Identify which cell holds the provided text, then report its (X, Y) central coordinate. 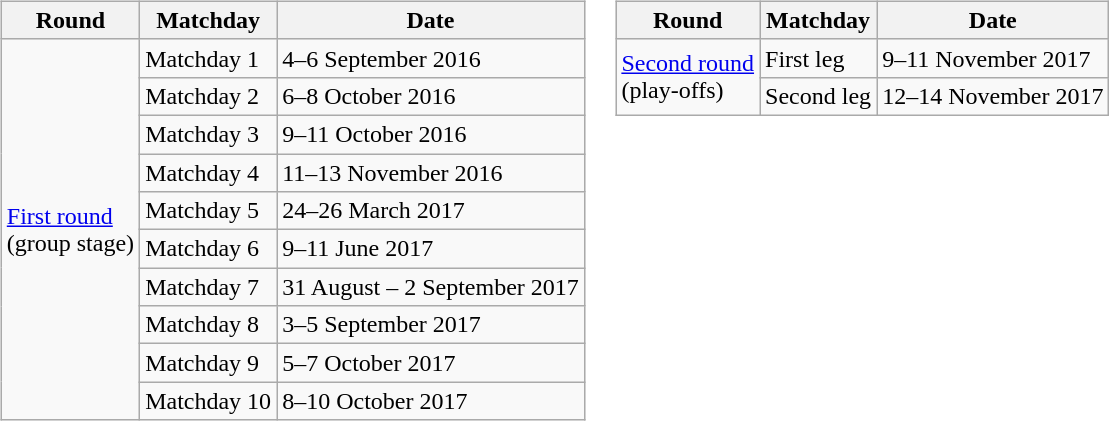
Matchday 5 (208, 211)
6–8 October 2016 (431, 96)
Matchday 9 (208, 363)
Matchday 10 (208, 401)
Matchday 7 (208, 287)
Second round(play-offs) (688, 77)
3–5 September 2017 (431, 325)
Matchday 4 (208, 173)
4–6 September 2016 (431, 58)
11–13 November 2016 (431, 173)
9–11 October 2016 (431, 134)
Matchday 3 (208, 134)
First round(group stage) (70, 230)
8–10 October 2017 (431, 401)
5–7 October 2017 (431, 363)
Matchday 1 (208, 58)
Matchday 8 (208, 325)
31 August – 2 September 2017 (431, 287)
Second leg (818, 96)
Matchday 6 (208, 249)
9–11 November 2017 (993, 58)
9–11 June 2017 (431, 249)
24–26 March 2017 (431, 211)
First leg (818, 58)
12–14 November 2017 (993, 96)
Matchday 2 (208, 96)
